Output the (x, y) coordinate of the center of the cell containing the given text.  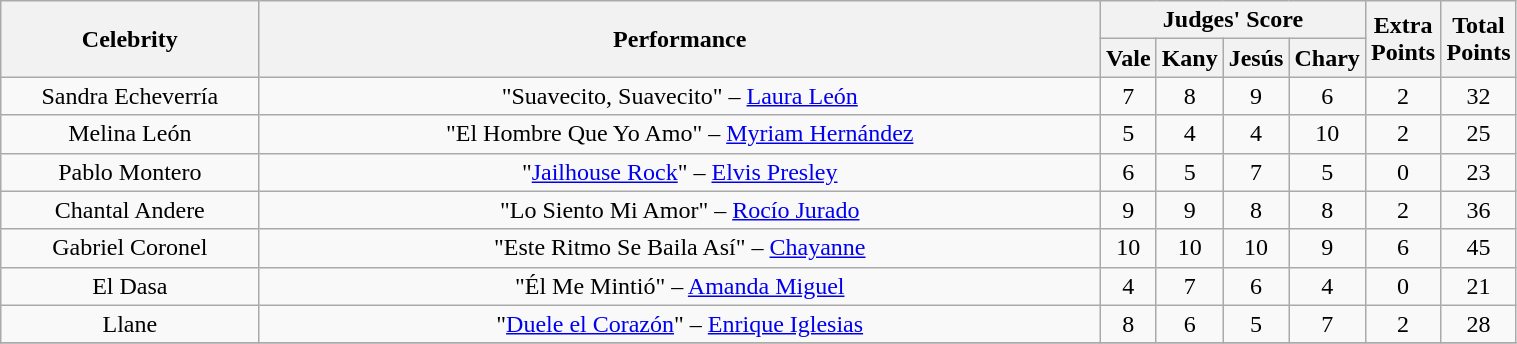
"Lo Siento Mi Amor" – Rocío Jurado (680, 210)
"Él Me Mintió" – Amanda Miguel (680, 286)
Melina León (130, 134)
Vale (1129, 58)
Kany (1190, 58)
28 (1478, 324)
32 (1478, 96)
Chary (1327, 58)
Llane (130, 324)
"Suavecito, Suavecito" – Laura León (680, 96)
"Jailhouse Rock" – Elvis Presley (680, 172)
"El Hombre Que Yo Amo" – Myriam Hernández (680, 134)
Total Points (1478, 39)
Performance (680, 39)
Sandra Echeverría (130, 96)
Gabriel Coronel (130, 248)
Extra Points (1403, 39)
"Este Ritmo Se Baila Así" – Chayanne (680, 248)
21 (1478, 286)
25 (1478, 134)
Celebrity (130, 39)
36 (1478, 210)
Jesús (1256, 58)
Chantal Andere (130, 210)
"Duele el Corazón" – Enrique Iglesias (680, 324)
Judges' Score (1234, 20)
45 (1478, 248)
Pablo Montero (130, 172)
El Dasa (130, 286)
23 (1478, 172)
